Search for the cell housing the specified text and yield its (X, Y) center coordinate. 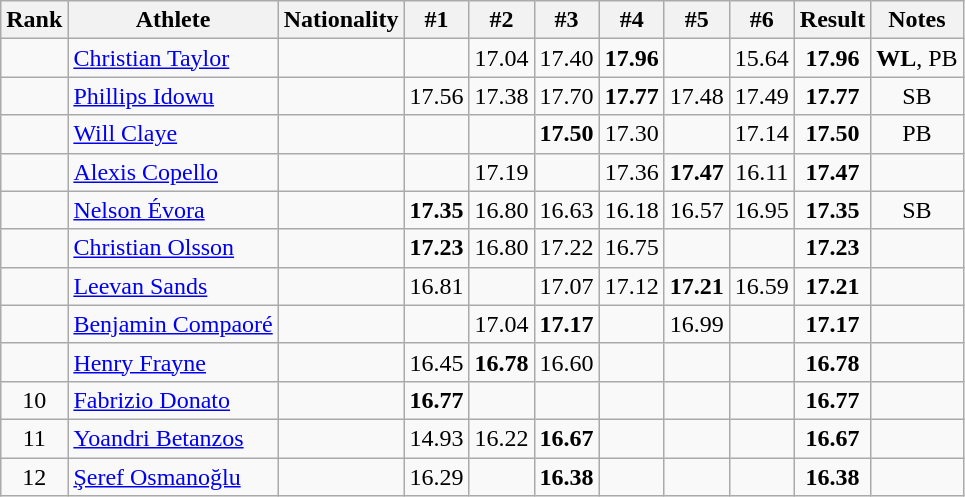
17.30 (632, 134)
16.11 (762, 172)
16.81 (436, 286)
17.49 (762, 96)
15.64 (762, 58)
Nationality (341, 20)
17.07 (566, 286)
Christian Olsson (173, 248)
16.59 (762, 286)
17.14 (762, 134)
16.63 (566, 210)
14.93 (436, 438)
16.29 (436, 477)
Rank (34, 20)
Alexis Copello (173, 172)
Result (832, 20)
Yoandri Betanzos (173, 438)
Henry Frayne (173, 362)
10 (34, 400)
Athlete (173, 20)
PB (917, 134)
Fabrizio Donato (173, 400)
16.60 (566, 362)
Notes (917, 20)
Benjamin Compaoré (173, 324)
#2 (502, 20)
17.40 (566, 58)
17.70 (566, 96)
17.36 (632, 172)
#4 (632, 20)
12 (34, 477)
Nelson Évora (173, 210)
16.99 (696, 324)
17.38 (502, 96)
17.48 (696, 96)
16.45 (436, 362)
16.18 (632, 210)
#1 (436, 20)
16.75 (632, 248)
Şeref Osmanoğlu (173, 477)
Will Claye (173, 134)
16.22 (502, 438)
Christian Taylor (173, 58)
17.56 (436, 96)
WL, PB (917, 58)
Phillips Idowu (173, 96)
#3 (566, 20)
17.22 (566, 248)
17.19 (502, 172)
16.95 (762, 210)
16.57 (696, 210)
#5 (696, 20)
#6 (762, 20)
11 (34, 438)
17.12 (632, 286)
Leevan Sands (173, 286)
